From the cell containing the given text, extract its center point as [x, y] coordinate. 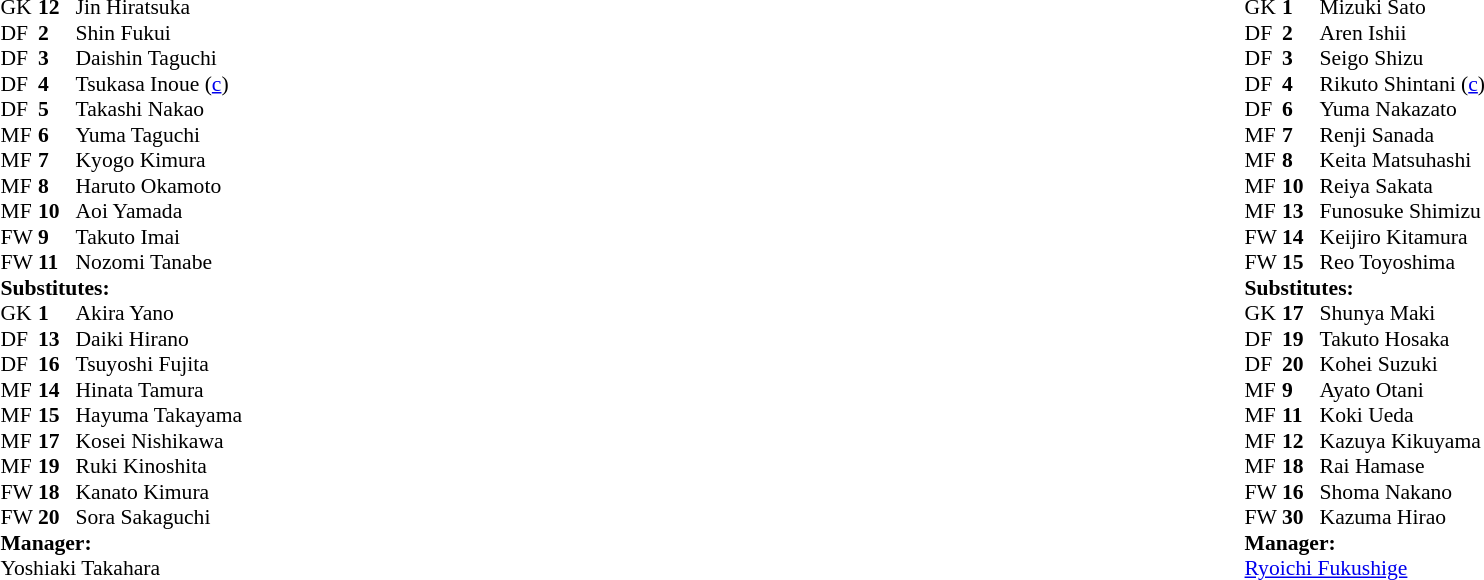
Hinata Tamura [160, 390]
Aoi Yamada [160, 211]
Substitutes: [121, 288]
Nozomi Tanabe [160, 263]
Manager: [121, 543]
Daishin Taguchi [160, 59]
12 [1301, 441]
Shin Fukui [160, 33]
Kosei Nishikawa [160, 441]
Daiki Hirano [160, 339]
Tsukasa Inoue (c) [160, 84]
Akira Yano [160, 313]
5 [57, 109]
Yuma Taguchi [160, 135]
Tsuyoshi Fujita [160, 365]
Haruto Okamoto [160, 186]
Kyogo Kimura [160, 161]
Ruki Kinoshita [160, 467]
Hayuma Takayama [160, 415]
Sora Sakaguchi [160, 517]
Takuto Imai [160, 237]
Kanato Kimura [160, 492]
Takashi Nakao [160, 109]
1 [57, 313]
30 [1301, 517]
